Identify which cell holds the provided text, then report its (X, Y) central coordinate. 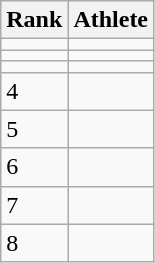
5 (34, 129)
8 (34, 243)
4 (34, 91)
7 (34, 205)
Rank (34, 20)
Athlete (111, 20)
6 (34, 167)
